For the text-containing cell, return its midpoint in (x, y) coordinate format. 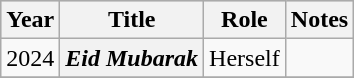
Eid Mubarak (132, 58)
Year (30, 20)
Role (245, 20)
Notes (319, 20)
Herself (245, 58)
2024 (30, 58)
Title (132, 20)
